Pinpoint the cell where the given text exists, returning its (x, y) midpoint coordinate. 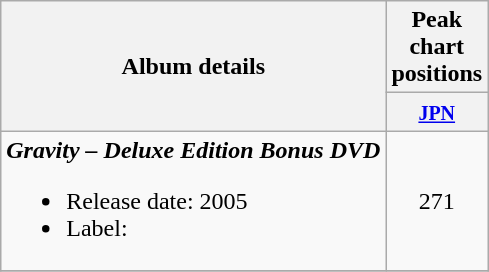
JPN (437, 112)
Album details (194, 66)
271 (437, 201)
Peak chart positions (437, 47)
Gravity – Deluxe Edition Bonus DVD Release date: 2005Label: (194, 201)
